Pinpoint the cell where the given text exists, returning its [X, Y] midpoint coordinate. 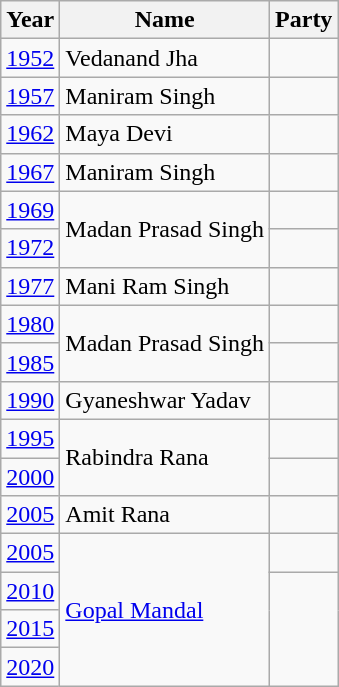
1972 [30, 248]
2015 [30, 629]
Name [165, 20]
2010 [30, 591]
Maya Devi [165, 134]
1967 [30, 172]
2020 [30, 667]
Gyaneshwar Yadav [165, 400]
2000 [30, 477]
Gopal Mandal [165, 610]
1977 [30, 286]
Party [304, 20]
1969 [30, 210]
Vedanand Jha [165, 58]
1952 [30, 58]
1990 [30, 400]
1980 [30, 324]
1995 [30, 438]
1962 [30, 134]
1985 [30, 362]
1957 [30, 96]
Amit Rana [165, 515]
Rabindra Rana [165, 457]
Mani Ram Singh [165, 286]
Year [30, 20]
